Find where the given text appears and provide that cell's center as [X, Y] coordinate. 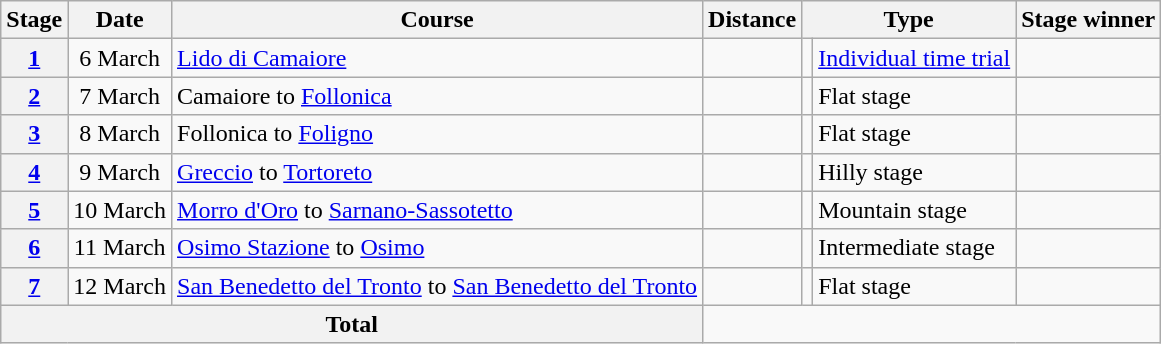
Course [438, 20]
Greccio to Tortoreto [438, 172]
Osimo Stazione to Osimo [438, 248]
12 March [120, 286]
Distance [752, 20]
4 [34, 172]
Hilly stage [914, 172]
Camaiore to Follonica [438, 96]
8 March [120, 134]
1 [34, 58]
10 March [120, 210]
Total [352, 324]
Individual time trial [914, 58]
Morro d'Oro to Sarnano-Sassotetto [438, 210]
Follonica to Foligno [438, 134]
2 [34, 96]
5 [34, 210]
Type [909, 20]
7 [34, 286]
9 March [120, 172]
Lido di Camaiore [438, 58]
Stage [34, 20]
3 [34, 134]
Stage winner [1088, 20]
Mountain stage [914, 210]
6 March [120, 58]
Date [120, 20]
Intermediate stage [914, 248]
6 [34, 248]
San Benedetto del Tronto to San Benedetto del Tronto [438, 286]
11 March [120, 248]
7 March [120, 96]
